Return the [X, Y] coordinate for the center point of the cell that contains the specified text.  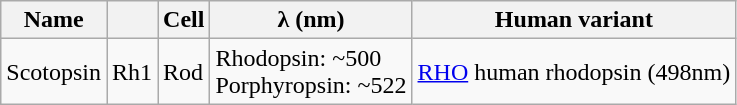
RHO human rhodopsin (498nm) [574, 72]
λ (nm) [311, 20]
Name [54, 20]
Scotopsin [54, 72]
Rhodopsin: ~500Porphyropsin: ~522 [311, 72]
Rh1 [132, 72]
Cell [184, 20]
Human variant [574, 20]
Rod [184, 72]
